Identify which cell holds the provided text, then report its (x, y) central coordinate. 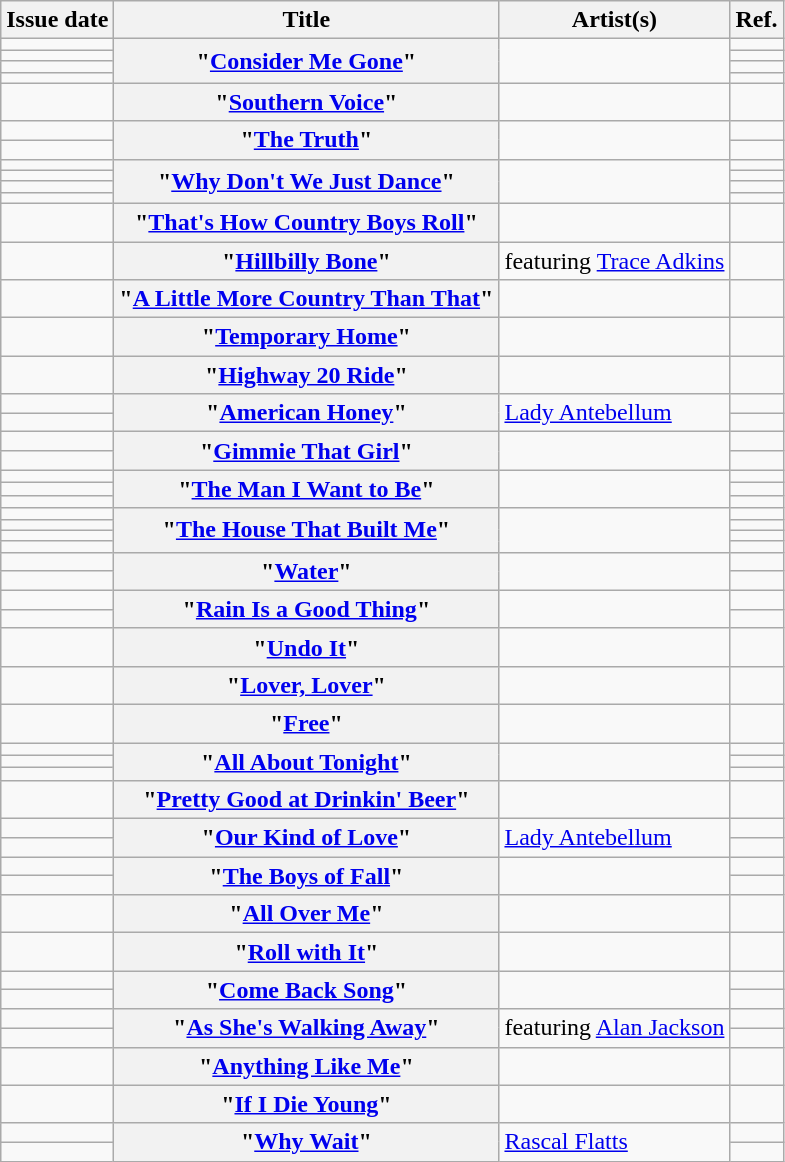
"Rain Is a Good Thing" (306, 609)
"Roll with It" (306, 952)
"Pretty Good at Drinkin' Beer" (306, 800)
"Undo It" (306, 647)
"The Boys of Fall" (306, 876)
featuring Alan Jackson (614, 1028)
"All About Tonight" (306, 761)
"Hillbilly Bone" (306, 261)
"Why Don't We Just Dance" (306, 181)
"If I Die Young" (306, 1104)
"American Honey" (306, 413)
"The Man I Want to Be" (306, 489)
"Anything Like Me" (306, 1066)
"Come Back Song" (306, 990)
"All Over Me" (306, 914)
"Free" (306, 723)
"Highway 20 Ride" (306, 375)
"Water" (306, 571)
"The Truth" (306, 140)
Rascal Flatts (614, 1142)
"Lover, Lover" (306, 685)
Artist(s) (614, 20)
"Southern Voice" (306, 102)
"That's How Country Boys Roll" (306, 222)
"Consider Me Gone" (306, 61)
featuring Trace Adkins (614, 261)
"Gimmie That Girl" (306, 451)
"As She's Walking Away" (306, 1028)
Issue date (58, 20)
"The House That Built Me" (306, 530)
"A Little More Country Than That" (306, 299)
"Why Wait" (306, 1142)
Ref. (756, 20)
"Our Kind of Love" (306, 838)
"Temporary Home" (306, 337)
Title (306, 20)
